For the text-containing cell, return its midpoint in (X, Y) coordinate format. 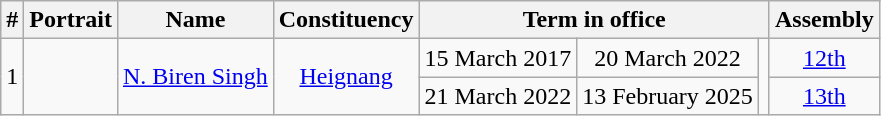
Name (195, 20)
Assembly (824, 20)
21 March 2022 (498, 96)
Term in office (594, 20)
13 February 2025 (668, 96)
N. Biren Singh (195, 77)
Portrait (71, 20)
15 March 2017 (498, 58)
20 March 2022 (668, 58)
1 (12, 77)
# (12, 20)
Heignang (346, 77)
Constituency (346, 20)
13th (824, 96)
12th (824, 58)
